Search for the cell housing the specified text and yield its (x, y) center coordinate. 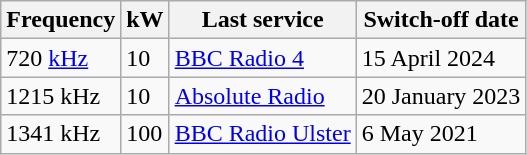
kW (145, 20)
Frequency (61, 20)
1341 kHz (61, 134)
1215 kHz (61, 96)
15 April 2024 (441, 58)
Absolute Radio (262, 96)
20 January 2023 (441, 96)
6 May 2021 (441, 134)
Switch-off date (441, 20)
BBC Radio Ulster (262, 134)
720 kHz (61, 58)
100 (145, 134)
BBC Radio 4 (262, 58)
Last service (262, 20)
